Detect which cell encompasses the target text, then output its [x, y] center coordinate. 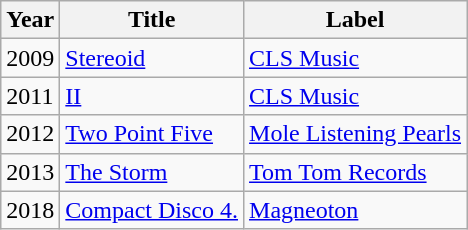
Magneoton [356, 210]
Year [30, 20]
Title [152, 20]
2009 [30, 58]
2011 [30, 96]
Label [356, 20]
Mole Listening Pearls [356, 134]
The Storm [152, 172]
2018 [30, 210]
2013 [30, 172]
2012 [30, 134]
II [152, 96]
Stereoid [152, 58]
Two Point Five [152, 134]
Tom Tom Records [356, 172]
Compact Disco 4. [152, 210]
